For the text-containing cell, return its midpoint in (x, y) coordinate format. 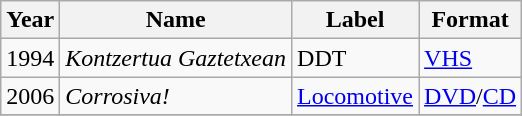
2006 (30, 96)
Kontzertua Gaztetxean (176, 58)
DVD/CD (470, 96)
Locomotive (356, 96)
Corrosiva! (176, 96)
Name (176, 20)
Label (356, 20)
VHS (470, 58)
1994 (30, 58)
Format (470, 20)
Year (30, 20)
DDT (356, 58)
